From the cell containing the given text, extract its center point as [X, Y] coordinate. 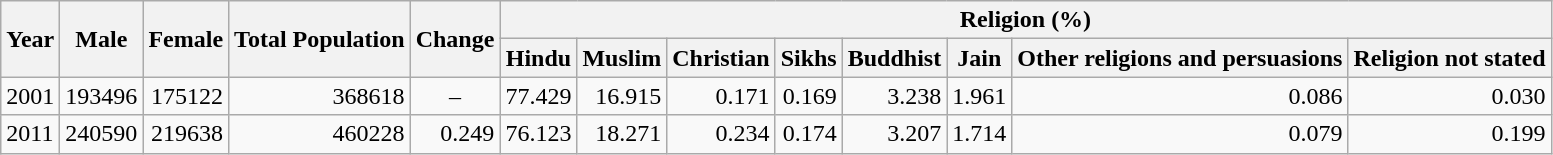
Muslim [622, 58]
Other religions and persuasions [1180, 58]
0.234 [721, 134]
2001 [30, 96]
Total Population [320, 39]
0.171 [721, 96]
0.169 [808, 96]
0.030 [1450, 96]
3.207 [894, 134]
Jain [980, 58]
1.714 [980, 134]
16.915 [622, 96]
Female [186, 39]
3.238 [894, 96]
1.961 [980, 96]
Hindu [538, 58]
– [455, 96]
219638 [186, 134]
77.429 [538, 96]
Year [30, 39]
Male [102, 39]
0.086 [1180, 96]
Sikhs [808, 58]
175122 [186, 96]
193496 [102, 96]
Buddhist [894, 58]
76.123 [538, 134]
0.174 [808, 134]
240590 [102, 134]
2011 [30, 134]
Religion not stated [1450, 58]
Christian [721, 58]
Religion (%) [1026, 20]
0.249 [455, 134]
18.271 [622, 134]
0.199 [1450, 134]
368618 [320, 96]
0.079 [1180, 134]
460228 [320, 134]
Change [455, 39]
